Locate the cell with the specified text and output its [X, Y] center coordinate. 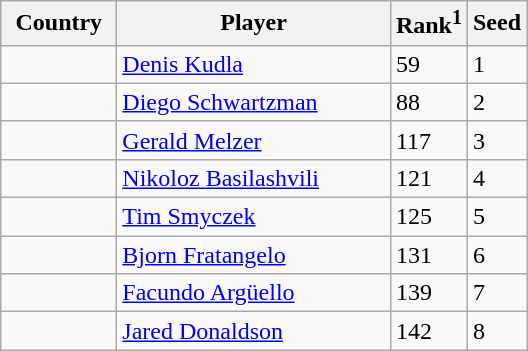
Rank1 [428, 24]
3 [496, 140]
131 [428, 255]
139 [428, 293]
88 [428, 102]
Player [254, 24]
Denis Kudla [254, 64]
1 [496, 64]
Nikoloz Basilashvili [254, 178]
8 [496, 331]
117 [428, 140]
Diego Schwartzman [254, 102]
125 [428, 217]
7 [496, 293]
6 [496, 255]
4 [496, 178]
Gerald Melzer [254, 140]
5 [496, 217]
Seed [496, 24]
Facundo Argüello [254, 293]
Jared Donaldson [254, 331]
2 [496, 102]
142 [428, 331]
59 [428, 64]
Bjorn Fratangelo [254, 255]
Tim Smyczek [254, 217]
Country [59, 24]
121 [428, 178]
